Return (x, y) of the center of cell containing provided text 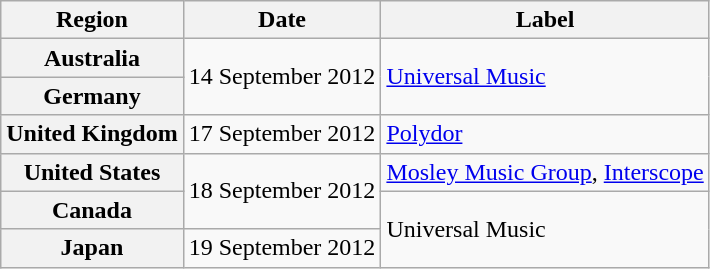
United Kingdom (92, 134)
18 September 2012 (282, 191)
Mosley Music Group, Interscope (545, 172)
United States (92, 172)
Canada (92, 210)
17 September 2012 (282, 134)
Japan (92, 248)
Date (282, 20)
Australia (92, 58)
19 September 2012 (282, 248)
Label (545, 20)
Germany (92, 96)
Region (92, 20)
Polydor (545, 134)
14 September 2012 (282, 77)
